Search for the cell housing the specified text and yield its (x, y) center coordinate. 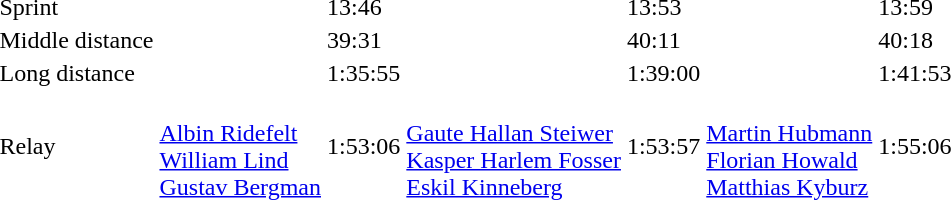
1:35:55 (363, 73)
40:11 (663, 40)
39:31 (363, 40)
1:39:00 (663, 73)
